For the text-containing cell, return its midpoint in [X, Y] coordinate format. 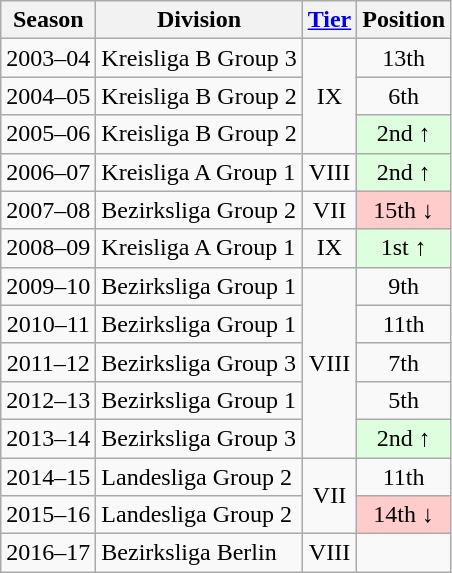
9th [404, 286]
6th [404, 96]
2013–14 [48, 438]
2016–17 [48, 553]
13th [404, 58]
2008–09 [48, 248]
2004–05 [48, 96]
Season [48, 20]
Tier [330, 20]
Division [199, 20]
2010–11 [48, 324]
2007–08 [48, 210]
2012–13 [48, 400]
2003–04 [48, 58]
1st ↑ [404, 248]
14th ↓ [404, 515]
2006–07 [48, 172]
Kreisliga B Group 3 [199, 58]
2015–16 [48, 515]
5th [404, 400]
Position [404, 20]
7th [404, 362]
2011–12 [48, 362]
Bezirksliga Group 2 [199, 210]
Bezirksliga Berlin [199, 553]
2009–10 [48, 286]
2005–06 [48, 134]
2014–15 [48, 477]
15th ↓ [404, 210]
